Search for the cell housing the specified text and yield its (x, y) center coordinate. 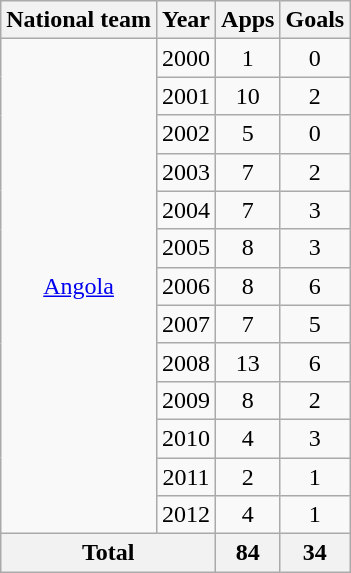
84 (248, 553)
10 (248, 96)
2002 (186, 134)
2001 (186, 96)
2008 (186, 362)
2011 (186, 477)
2005 (186, 248)
National team (79, 20)
2004 (186, 210)
2006 (186, 286)
34 (315, 553)
Goals (315, 20)
2000 (186, 58)
2003 (186, 172)
2009 (186, 400)
2007 (186, 324)
13 (248, 362)
Total (108, 553)
Angola (79, 286)
Year (186, 20)
2012 (186, 515)
2010 (186, 438)
Apps (248, 20)
